Pinpoint the cell where the given text exists, returning its (X, Y) midpoint coordinate. 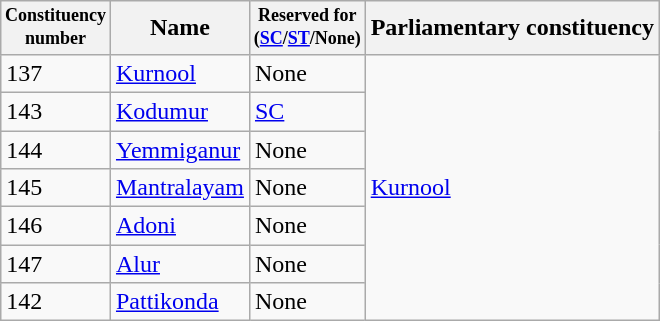
Reserved for(SC/ST/None) (307, 28)
142 (56, 302)
Adoni (180, 226)
144 (56, 150)
Pattikonda (180, 302)
143 (56, 111)
147 (56, 264)
Mantralayam (180, 188)
Yemmiganur (180, 150)
137 (56, 73)
145 (56, 188)
Constituency number (56, 28)
146 (56, 226)
Name (180, 28)
SC (307, 111)
Parliamentary constituency (512, 28)
Alur (180, 264)
Kodumur (180, 111)
